Scan for the cell matching the given text and deliver its [X, Y] coordinate at center. 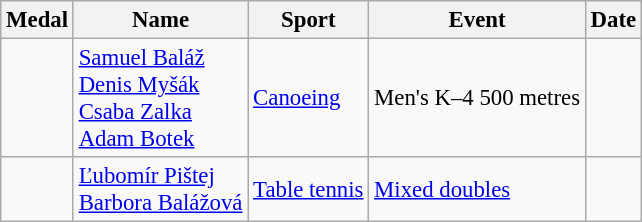
Samuel BalážDenis MyšákCsaba ZalkaAdam Botek [160, 98]
Men's K–4 500 metres [478, 98]
Name [160, 20]
Date [613, 20]
Table tennis [308, 190]
Medal [38, 20]
Event [478, 20]
Ľubomír PištejBarbora Balážová [160, 190]
Sport [308, 20]
Canoeing [308, 98]
Mixed doubles [478, 190]
